For the text-containing cell, return its midpoint in [x, y] coordinate format. 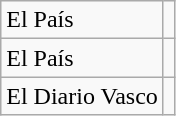
El Diario Vasco [82, 96]
